Find where the given text appears and provide that cell's center as (X, Y) coordinate. 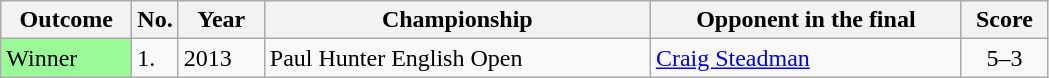
Craig Steadman (806, 58)
No. (155, 20)
2013 (221, 58)
5–3 (1004, 58)
1. (155, 58)
Year (221, 20)
Score (1004, 20)
Opponent in the final (806, 20)
Outcome (66, 20)
Winner (66, 58)
Championship (457, 20)
Paul Hunter English Open (457, 58)
